Output the [x, y] coordinate of the center of the cell containing the given text.  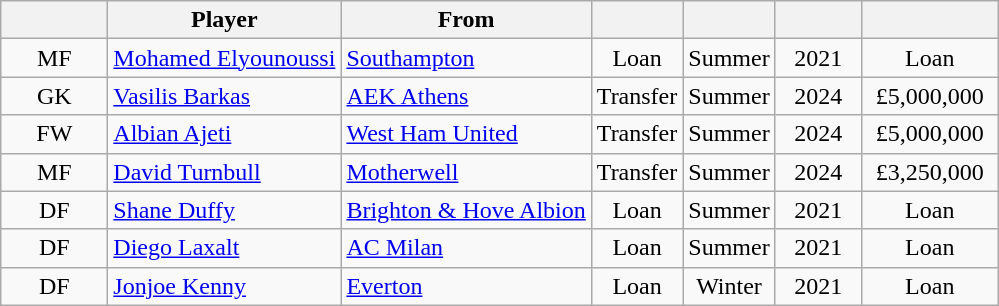
GK [54, 96]
AEK Athens [466, 96]
Player [224, 20]
Motherwell [466, 172]
Mohamed Elyounoussi [224, 58]
Brighton & Hove Albion [466, 210]
AC Milan [466, 248]
FW [54, 134]
Jonjoe Kenny [224, 286]
Vasilis Barkas [224, 96]
West Ham United [466, 134]
Southampton [466, 58]
From [466, 20]
Everton [466, 286]
Winter [729, 286]
Diego Laxalt [224, 248]
David Turnbull [224, 172]
Shane Duffy [224, 210]
£3,250,000 [930, 172]
Albian Ajeti [224, 134]
